Capture the cell that displays the provided text and extract its (x, y) central coordinate. 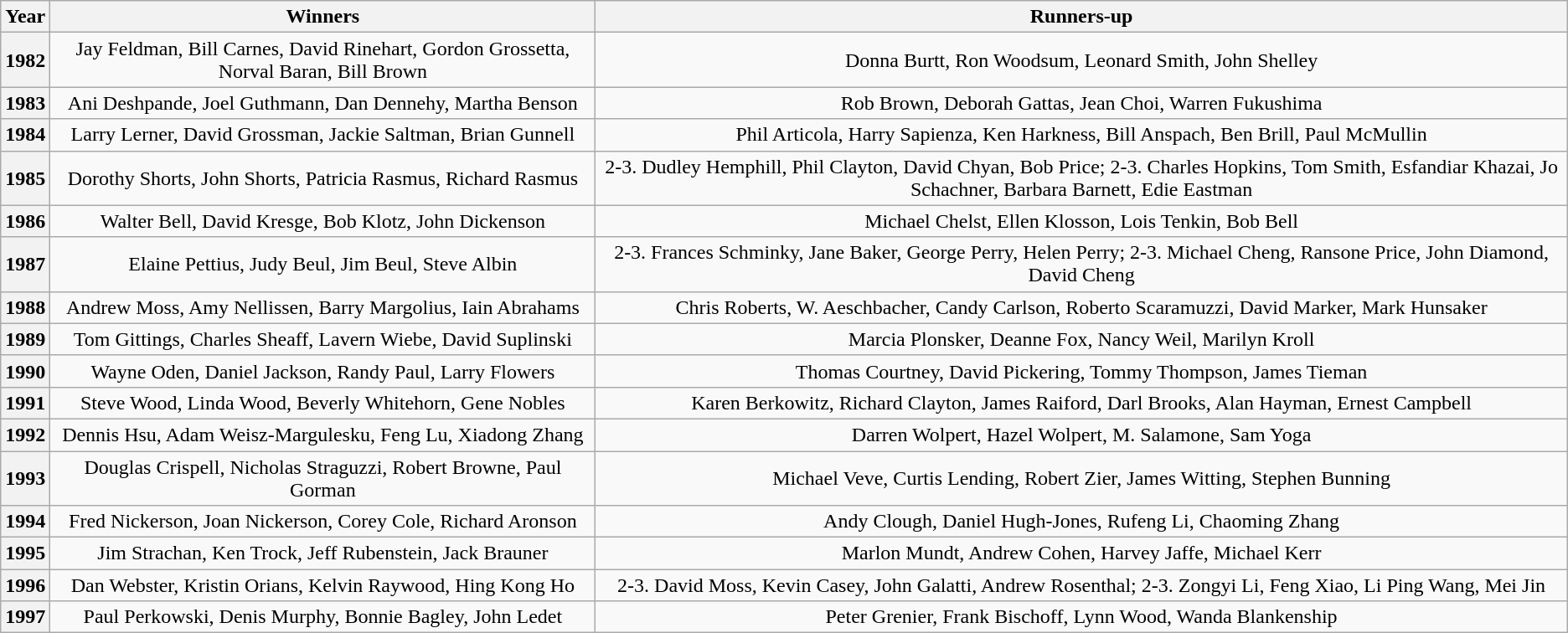
Steve Wood, Linda Wood, Beverly Whitehorn, Gene Nobles (323, 403)
Donna Burtt, Ron Woodsum, Leonard Smith, John Shelley (1081, 60)
Wayne Oden, Daniel Jackson, Randy Paul, Larry Flowers (323, 371)
1990 (25, 371)
1994 (25, 522)
Michael Veve, Curtis Lending, Robert Zier, James Witting, Stephen Bunning (1081, 477)
1986 (25, 221)
Dorothy Shorts, John Shorts, Patricia Rasmus, Richard Rasmus (323, 178)
1988 (25, 307)
Peter Grenier, Frank Bischoff, Lynn Wood, Wanda Blankenship (1081, 617)
Fred Nickerson, Joan Nickerson, Corey Cole, Richard Aronson (323, 522)
Year (25, 17)
Dennis Hsu, Adam Weisz-Margulesku, Feng Lu, Xiadong Zhang (323, 435)
Rob Brown, Deborah Gattas, Jean Choi, Warren Fukushima (1081, 103)
Winners (323, 17)
Jim Strachan, Ken Trock, Jeff Rubenstein, Jack Brauner (323, 553)
2-3. David Moss, Kevin Casey, John Galatti, Andrew Rosenthal; 2-3. Zongyi Li, Feng Xiao, Li Ping Wang, Mei Jin (1081, 585)
Chris Roberts, W. Aeschbacher, Candy Carlson, Roberto Scaramuzzi, David Marker, Mark Hunsaker (1081, 307)
Paul Perkowski, Denis Murphy, Bonnie Bagley, John Ledet (323, 617)
1993 (25, 477)
1992 (25, 435)
1983 (25, 103)
Larry Lerner, David Grossman, Jackie Saltman, Brian Gunnell (323, 135)
Karen Berkowitz, Richard Clayton, James Raiford, Darl Brooks, Alan Hayman, Ernest Campbell (1081, 403)
Thomas Courtney, David Pickering, Tommy Thompson, James Tieman (1081, 371)
Jay Feldman, Bill Carnes, David Rinehart, Gordon Grossetta, Norval Baran, Bill Brown (323, 60)
2-3. Frances Schminky, Jane Baker, George Perry, Helen Perry; 2-3. Michael Cheng, Ransone Price, John Diamond, David Cheng (1081, 265)
1984 (25, 135)
Tom Gittings, Charles Sheaff, Lavern Wiebe, David Suplinski (323, 339)
Ani Deshpande, Joel Guthmann, Dan Dennehy, Martha Benson (323, 103)
1991 (25, 403)
Dan Webster, Kristin Orians, Kelvin Raywood, Hing Kong Ho (323, 585)
1985 (25, 178)
Elaine Pettius, Judy Beul, Jim Beul, Steve Albin (323, 265)
Marcia Plonsker, Deanne Fox, Nancy Weil, Marilyn Kroll (1081, 339)
Walter Bell, David Kresge, Bob Klotz, John Dickenson (323, 221)
Michael Chelst, Ellen Klosson, Lois Tenkin, Bob Bell (1081, 221)
Phil Articola, Harry Sapienza, Ken Harkness, Bill Anspach, Ben Brill, Paul McMullin (1081, 135)
Runners-up (1081, 17)
1996 (25, 585)
Douglas Crispell, Nicholas Straguzzi, Robert Browne, Paul Gorman (323, 477)
Marlon Mundt, Andrew Cohen, Harvey Jaffe, Michael Kerr (1081, 553)
Andrew Moss, Amy Nellissen, Barry Margolius, Iain Abrahams (323, 307)
Andy Clough, Daniel Hugh-Jones, Rufeng Li, Chaoming Zhang (1081, 522)
1995 (25, 553)
1989 (25, 339)
1997 (25, 617)
1987 (25, 265)
1982 (25, 60)
Darren Wolpert, Hazel Wolpert, M. Salamone, Sam Yoga (1081, 435)
